Output the [x, y] coordinate of the center of the cell containing the given text.  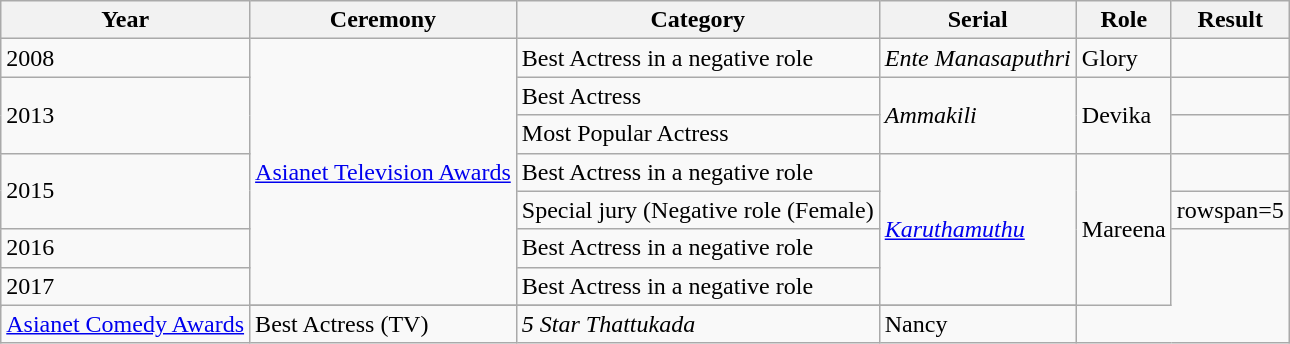
Ammakili [978, 115]
2013 [126, 115]
2008 [126, 58]
Category [698, 20]
Best Actress [698, 96]
2017 [126, 286]
2016 [126, 248]
Asianet Television Awards [384, 172]
Devika [1124, 115]
Glory [1124, 58]
Year [126, 20]
rowspan=5 [1230, 210]
5 Star Thattukada [698, 324]
Result [1230, 20]
Ceremony [384, 20]
Most Popular Actress [698, 134]
Ente Manasaputhri [978, 58]
Nancy [978, 324]
Best Actress (TV) [384, 324]
Special jury (Negative role (Female) [698, 210]
Serial [978, 20]
Asianet Comedy Awards [126, 324]
Role [1124, 20]
2015 [126, 191]
Karuthamuthu [978, 229]
Mareena [1124, 229]
